Determine the (x, y) coordinate at the center of the cell enclosing the given text.  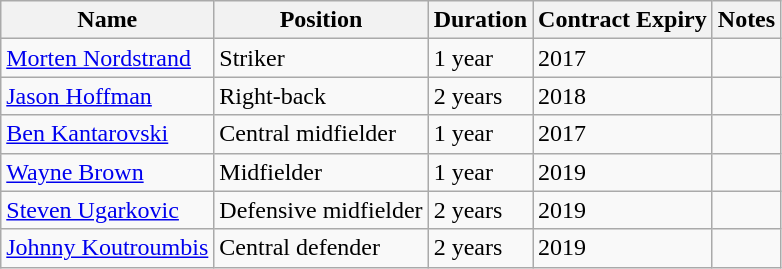
Notes (746, 20)
Morten Nordstrand (108, 58)
Central defender (321, 248)
Contract Expiry (623, 20)
Wayne Brown (108, 172)
Johnny Koutroumbis (108, 248)
Duration (480, 20)
Striker (321, 58)
Position (321, 20)
Midfielder (321, 172)
Ben Kantarovski (108, 134)
Defensive midfielder (321, 210)
Right-back (321, 96)
Central midfielder (321, 134)
Steven Ugarkovic (108, 210)
2018 (623, 96)
Name (108, 20)
Jason Hoffman (108, 96)
